Pinpoint the cell where the given text exists, returning its (X, Y) midpoint coordinate. 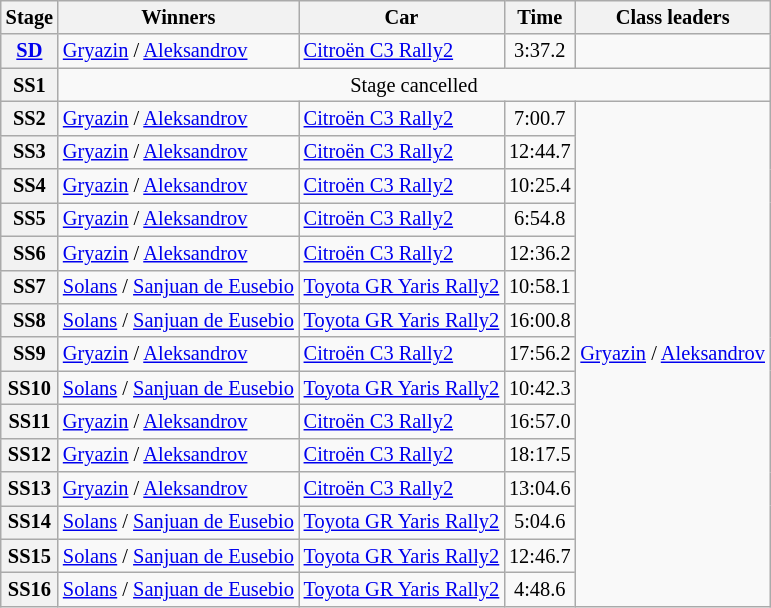
10:25.4 (540, 186)
Class leaders (673, 17)
SD (30, 51)
SS14 (30, 522)
Time (540, 17)
4:48.6 (540, 589)
SS13 (30, 489)
SS2 (30, 118)
12:36.2 (540, 253)
SS15 (30, 556)
SS8 (30, 320)
SS3 (30, 152)
18:17.5 (540, 455)
Stage (30, 17)
3:37.2 (540, 51)
5:04.6 (540, 522)
SS12 (30, 455)
SS10 (30, 388)
16:00.8 (540, 320)
SS7 (30, 287)
17:56.2 (540, 354)
Car (402, 17)
Winners (178, 17)
13:04.6 (540, 489)
12:46.7 (540, 556)
SS4 (30, 186)
SS6 (30, 253)
16:57.0 (540, 421)
SS16 (30, 589)
12:44.7 (540, 152)
6:54.8 (540, 219)
SS9 (30, 354)
7:00.7 (540, 118)
SS11 (30, 421)
SS1 (30, 85)
SS5 (30, 219)
10:42.3 (540, 388)
Stage cancelled (414, 85)
10:58.1 (540, 287)
